Identify which cell holds the provided text, then report its (x, y) central coordinate. 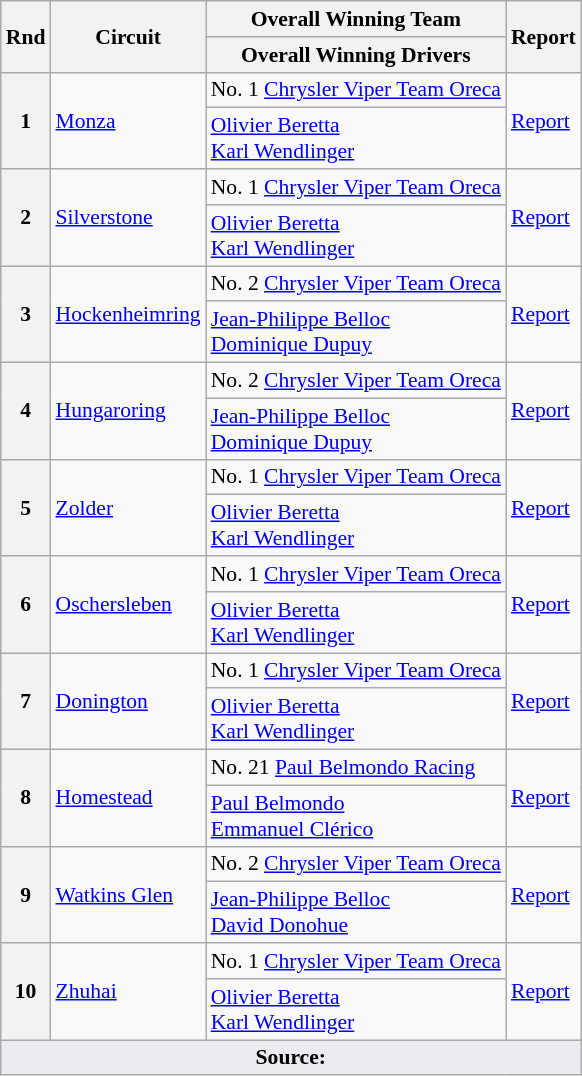
Overall Winning Drivers (356, 55)
Monza (128, 120)
5 (26, 508)
Oschersleben (128, 604)
9 (26, 894)
Source: (291, 1058)
Paul Belmondo Emmanuel Clérico (356, 816)
Circuit (128, 36)
Homestead (128, 798)
7 (26, 702)
1 (26, 120)
Hungaroring (128, 412)
3 (26, 314)
Donington (128, 702)
8 (26, 798)
Jean-Philippe Belloc David Donohue (356, 912)
No. 21 Paul Belmondo Racing (356, 768)
Rnd (26, 36)
Overall Winning Team (356, 19)
6 (26, 604)
4 (26, 412)
Zolder (128, 508)
Hockenheimring (128, 314)
Silverstone (128, 218)
2 (26, 218)
10 (26, 992)
Zhuhai (128, 992)
Watkins Glen (128, 894)
